Capture the cell that displays the provided text and extract its [x, y] central coordinate. 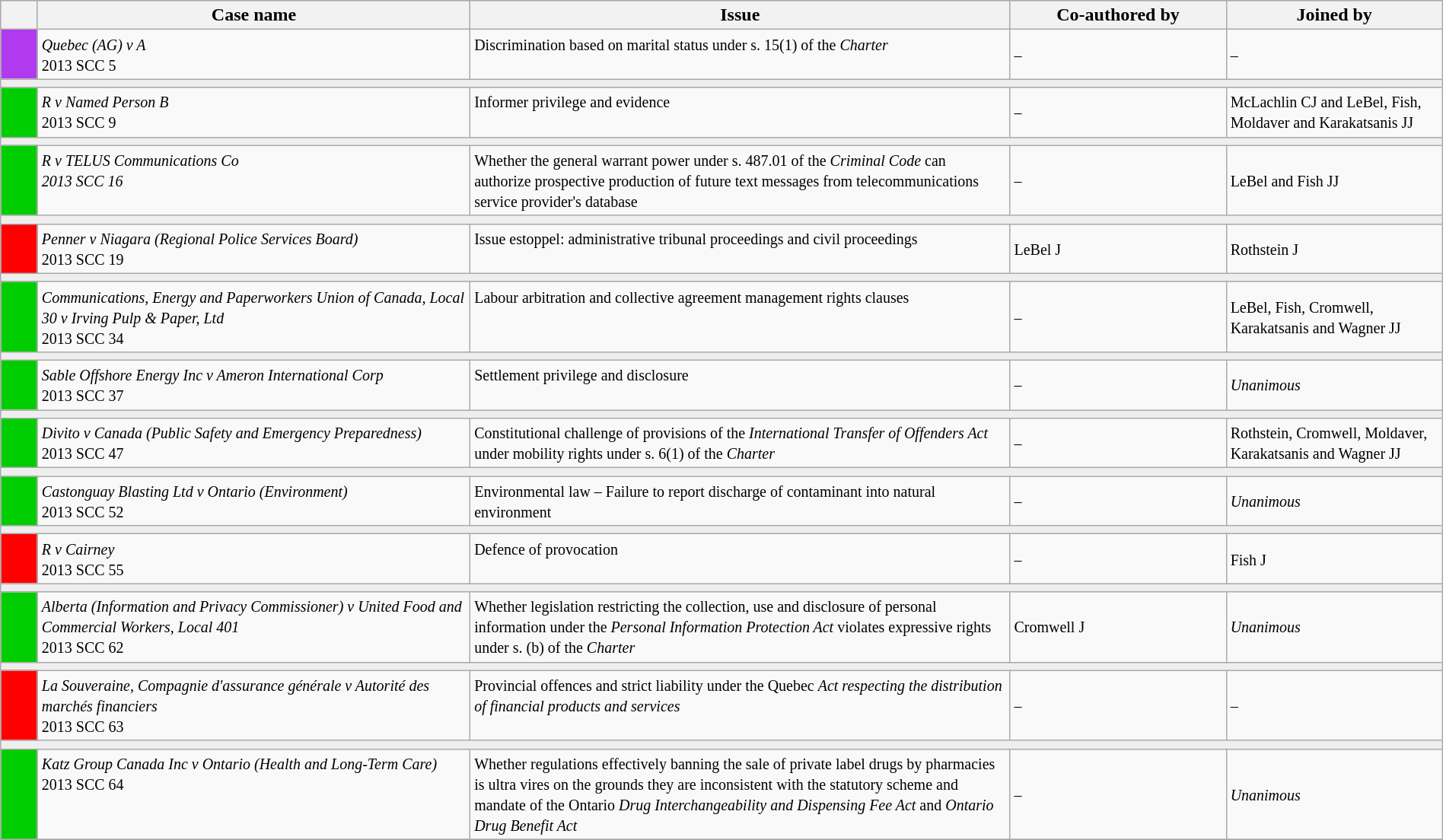
Issue estoppel: administrative tribunal proceedings and civil proceedings [740, 248]
Co-authored by [1118, 15]
Constitutional challenge of provisions of the International Transfer of Offenders Act under mobility rights under s. 6(1) of the Charter [740, 443]
LeBel J [1118, 248]
McLachlin CJ and LeBel, Fish, Moldaver and Karakatsanis JJ [1334, 113]
Divito v Canada (Public Safety and Emergency Preparedness) 2013 SCC 47 [253, 443]
Quebec (AG) v A 2013 SCC 5 [253, 55]
Issue [740, 15]
Communications, Energy and Paperworkers Union of Canada, Local 30 v Irving Pulp & Paper, Ltd 2013 SCC 34 [253, 317]
Rothstein J [1334, 248]
Labour arbitration and collective agreement management rights clauses [740, 317]
Discrimination based on marital status under s. 15(1) of the Charter [740, 55]
R v TELUS Communications Co 2013 SCC 16 [253, 180]
Case name [253, 15]
Sable Offshore Energy Inc v Ameron International Corp 2013 SCC 37 [253, 385]
Settlement privilege and disclosure [740, 385]
LeBel and Fish JJ [1334, 180]
La Souveraine, Compagnie d'assurance générale v Autorité des marchés financiers 2013 SCC 63 [253, 705]
Castonguay Blasting Ltd v Ontario (Environment) 2013 SCC 52 [253, 501]
Cromwell J [1118, 627]
Informer privilege and evidence [740, 113]
LeBel, Fish, Cromwell, Karakatsanis and Wagner JJ [1334, 317]
Rothstein, Cromwell, Moldaver, Karakatsanis and Wagner JJ [1334, 443]
Fish J [1334, 558]
Joined by [1334, 15]
R v Named Person B 2013 SCC 9 [253, 113]
Environmental law – Failure to report discharge of contaminant into natural environment [740, 501]
Katz Group Canada Inc v Ontario (Health and Long-Term Care) 2013 SCC 64 [253, 794]
R v Cairney 2013 SCC 55 [253, 558]
Defence of provocation [740, 558]
Penner v Niagara (Regional Police Services Board) 2013 SCC 19 [253, 248]
Alberta (Information and Privacy Commissioner) v United Food and Commercial Workers, Local 401 2013 SCC 62 [253, 627]
Provincial offences and strict liability under the Quebec Act respecting the distribution of financial products and services [740, 705]
